Search for the cell housing the specified text and yield its [X, Y] center coordinate. 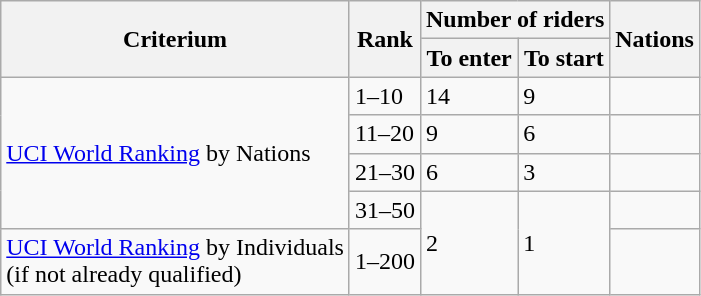
1–10 [384, 96]
Rank [384, 39]
1 [564, 242]
11–20 [384, 134]
Nations [655, 39]
21–30 [384, 172]
3 [564, 172]
UCI World Ranking by Individuals(if not already qualified) [176, 262]
UCI World Ranking by Nations [176, 153]
2 [468, 242]
14 [468, 96]
31–50 [384, 210]
1–200 [384, 262]
To start [564, 58]
Criterium [176, 39]
Number of riders [514, 20]
To enter [468, 58]
